Identify which cell holds the provided text, then report its [x, y] central coordinate. 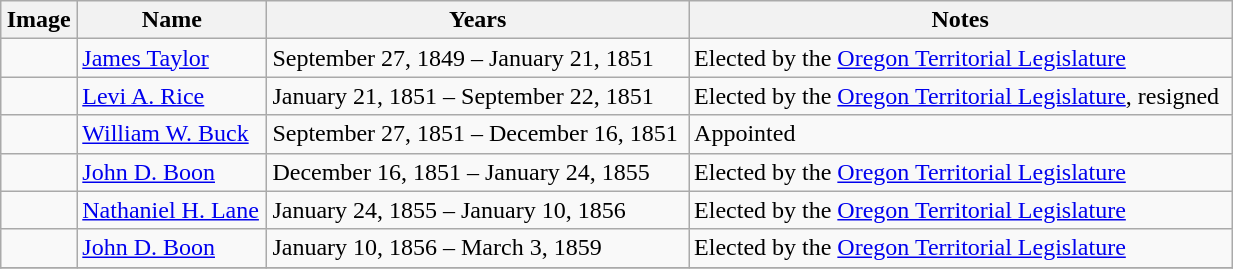
December 16, 1851 – January 24, 1855 [478, 172]
September 27, 1851 – December 16, 1851 [478, 134]
January 10, 1856 – March 3, 1859 [478, 248]
January 24, 1855 – January 10, 1856 [478, 210]
Notes [960, 20]
Appointed [960, 134]
Image [39, 20]
Years [478, 20]
Levi A. Rice [172, 96]
September 27, 1849 – January 21, 1851 [478, 58]
Name [172, 20]
Nathaniel H. Lane [172, 210]
Elected by the Oregon Territorial Legislature, resigned [960, 96]
William W. Buck [172, 134]
January 21, 1851 – September 22, 1851 [478, 96]
James Taylor [172, 58]
